Capture the cell that displays the provided text and extract its [x, y] central coordinate. 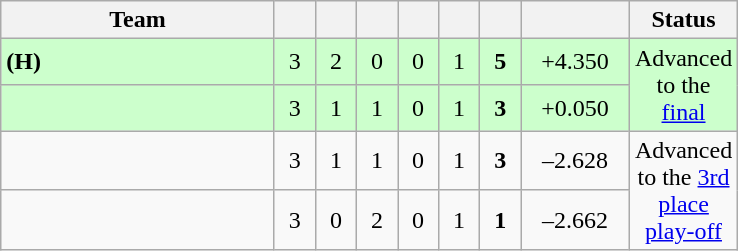
Team [138, 20]
Status [684, 20]
+4.350 [576, 62]
Advanced to the final [684, 85]
5 [500, 62]
(H) [138, 62]
–2.662 [576, 220]
–2.628 [576, 161]
+0.050 [576, 108]
Advanced to the 3rd place play-off [684, 190]
